Determine the [X, Y] coordinate at the center of the cell enclosing the given text.  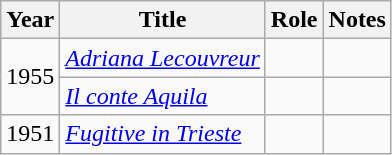
Notes [357, 20]
Adriana Lecouvreur [162, 58]
Il conte Aquila [162, 96]
1951 [30, 134]
Role [294, 20]
Title [162, 20]
1955 [30, 77]
Fugitive in Trieste [162, 134]
Year [30, 20]
